Output the [X, Y] coordinate of the center of the cell containing the given text.  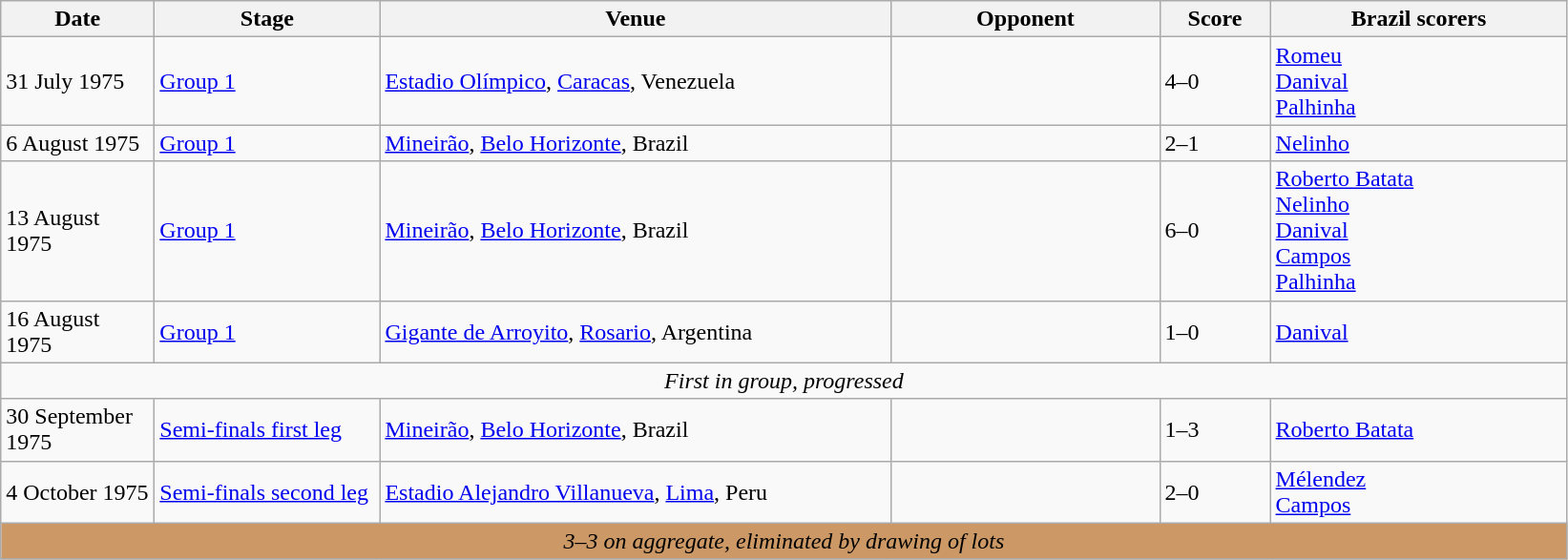
1–3 [1215, 429]
Estadio Olímpico, Caracas, Venezuela [636, 81]
30 September 1975 [78, 429]
6–0 [1215, 231]
First in group, progressed [784, 381]
Date [78, 19]
Semi-finals second leg [267, 492]
4–0 [1215, 81]
Nelinho [1418, 143]
Estadio Alejandro Villanueva, Lima, Peru [636, 492]
Roberto Batata [1418, 429]
Venue [636, 19]
Mélendez Campos [1418, 492]
Semi-finals first leg [267, 429]
Stage [267, 19]
2–0 [1215, 492]
16 August 1975 [78, 332]
13 August 1975 [78, 231]
Score [1215, 19]
Romeu Danival Palhinha [1418, 81]
Danival [1418, 332]
1–0 [1215, 332]
Roberto Batata Nelinho Danival Campos Palhinha [1418, 231]
6 August 1975 [78, 143]
4 October 1975 [78, 492]
31 July 1975 [78, 81]
Brazil scorers [1418, 19]
Gigante de Arroyito, Rosario, Argentina [636, 332]
3–3 on aggregate, eliminated by drawing of lots [784, 541]
Opponent [1025, 19]
2–1 [1215, 143]
